Find where the given text appears and provide that cell's center as (X, Y) coordinate. 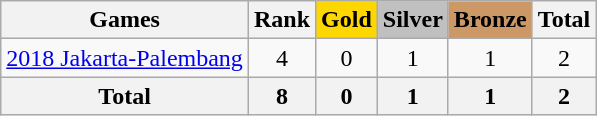
2018 Jakarta-Palembang (125, 58)
Rank (282, 20)
4 (282, 58)
Gold (347, 20)
Games (125, 20)
Silver (412, 20)
Bronze (490, 20)
8 (282, 96)
